Capture the cell that displays the provided text and extract its [x, y] central coordinate. 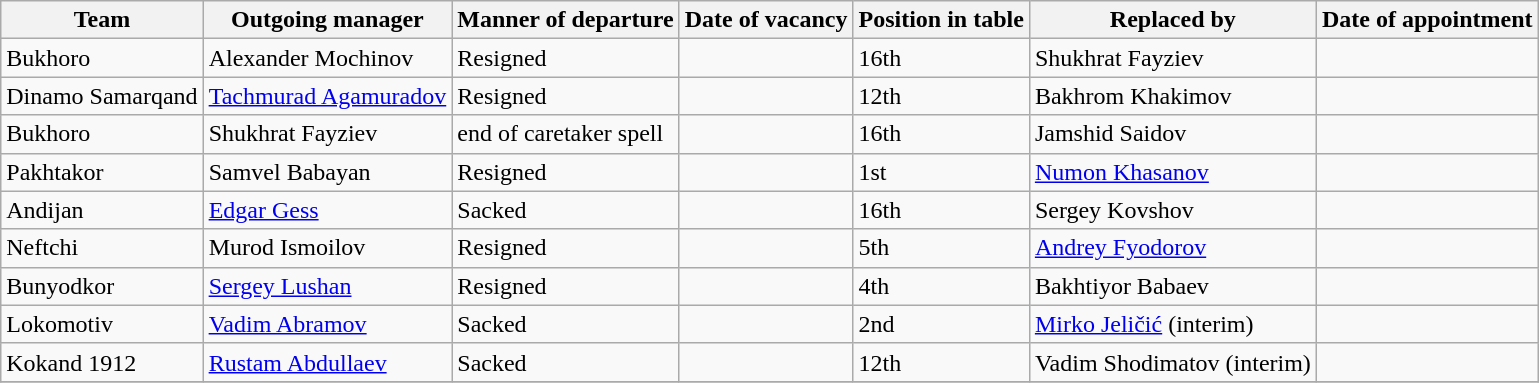
Mirko Jeličić (interim) [1172, 324]
end of caretaker spell [566, 134]
5th [941, 248]
Andrey Fyodorov [1172, 248]
Samvel Babayan [328, 172]
Lokomotiv [102, 324]
Position in table [941, 20]
Andijan [102, 210]
Sergey Kovshov [1172, 210]
Replaced by [1172, 20]
Vadim Abramov [328, 324]
Numon Khasanov [1172, 172]
Date of appointment [1427, 20]
4th [941, 286]
Murod Ismoilov [328, 248]
Bakhrom Khakimov [1172, 96]
Vadim Shodimatov (interim) [1172, 362]
Pakhtakor [102, 172]
Alexander Mochinov [328, 58]
Edgar Gess [328, 210]
Manner of departure [566, 20]
Dinamo Samarqand [102, 96]
Bakhtiyor Babaev [1172, 286]
Tachmurad Agamuradov [328, 96]
Kokand 1912 [102, 362]
2nd [941, 324]
Neftchi [102, 248]
Bunyodkor [102, 286]
Sergey Lushan [328, 286]
Outgoing manager [328, 20]
Jamshid Saidov [1172, 134]
Date of vacancy [766, 20]
Rustam Abdullaev [328, 362]
Team [102, 20]
1st [941, 172]
